Return (X, Y) of the center of cell containing provided text 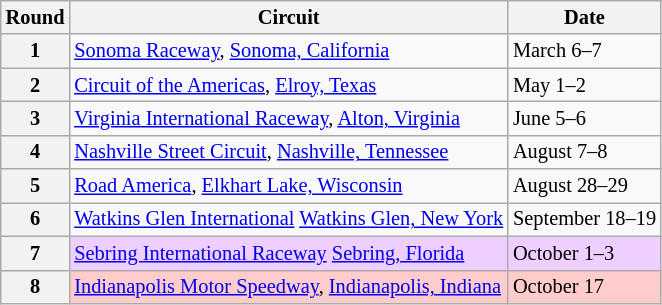
5 (36, 186)
March 6–7 (584, 51)
2 (36, 85)
August 7–8 (584, 152)
October 1–3 (584, 253)
May 1–2 (584, 85)
Circuit (288, 17)
Road America, Elkhart Lake, Wisconsin (288, 186)
Watkins Glen International Watkins Glen, New York (288, 219)
Round (36, 17)
Virginia International Raceway, Alton, Virginia (288, 118)
Sebring International Raceway Sebring, Florida (288, 253)
August 28–29 (584, 186)
4 (36, 152)
June 5–6 (584, 118)
Date (584, 17)
Indianapolis Motor Speedway, Indianapolis, Indiana (288, 287)
October 17 (584, 287)
Circuit of the Americas, Elroy, Texas (288, 85)
7 (36, 253)
Sonoma Raceway, Sonoma, California (288, 51)
8 (36, 287)
1 (36, 51)
September 18–19 (584, 219)
6 (36, 219)
Nashville Street Circuit, Nashville, Tennessee (288, 152)
3 (36, 118)
